Provide the [X, Y] coordinate of the cell's center where the given text is located.  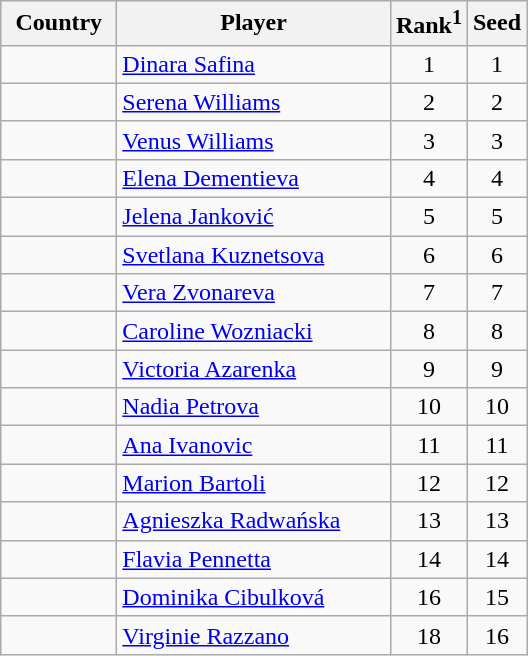
15 [496, 597]
Rank1 [428, 24]
Country [59, 24]
Agnieszka Radwańska [254, 521]
Player [254, 24]
Marion Bartoli [254, 483]
Dominika Cibulková [254, 597]
Victoria Azarenka [254, 369]
Serena Williams [254, 102]
Dinara Safina [254, 64]
Seed [496, 24]
Elena Dementieva [254, 178]
Flavia Pennetta [254, 559]
Virginie Razzano [254, 635]
Caroline Wozniacki [254, 331]
18 [428, 635]
Nadia Petrova [254, 407]
Svetlana Kuznetsova [254, 255]
Jelena Janković [254, 217]
Venus Williams [254, 140]
Vera Zvonareva [254, 293]
Ana Ivanovic [254, 445]
